For the text-containing cell, return its midpoint in [X, Y] coordinate format. 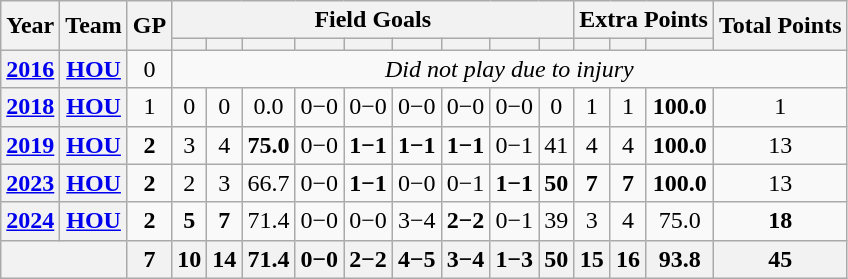
5 [190, 221]
2016 [30, 69]
2024 [30, 221]
4−5 [416, 259]
39 [556, 221]
Team [94, 26]
10 [190, 259]
2019 [30, 145]
2018 [30, 107]
2023 [30, 183]
66.7 [268, 183]
0.0 [268, 107]
1−3 [514, 259]
16 [628, 259]
14 [224, 259]
Total Points [780, 26]
41 [556, 145]
Field Goals [373, 20]
Year [30, 26]
15 [592, 259]
93.8 [680, 259]
45 [780, 259]
18 [780, 221]
Extra Points [644, 20]
Did not play due to injury [510, 69]
GP [149, 26]
